Find where the given text appears and provide that cell's center as (x, y) coordinate. 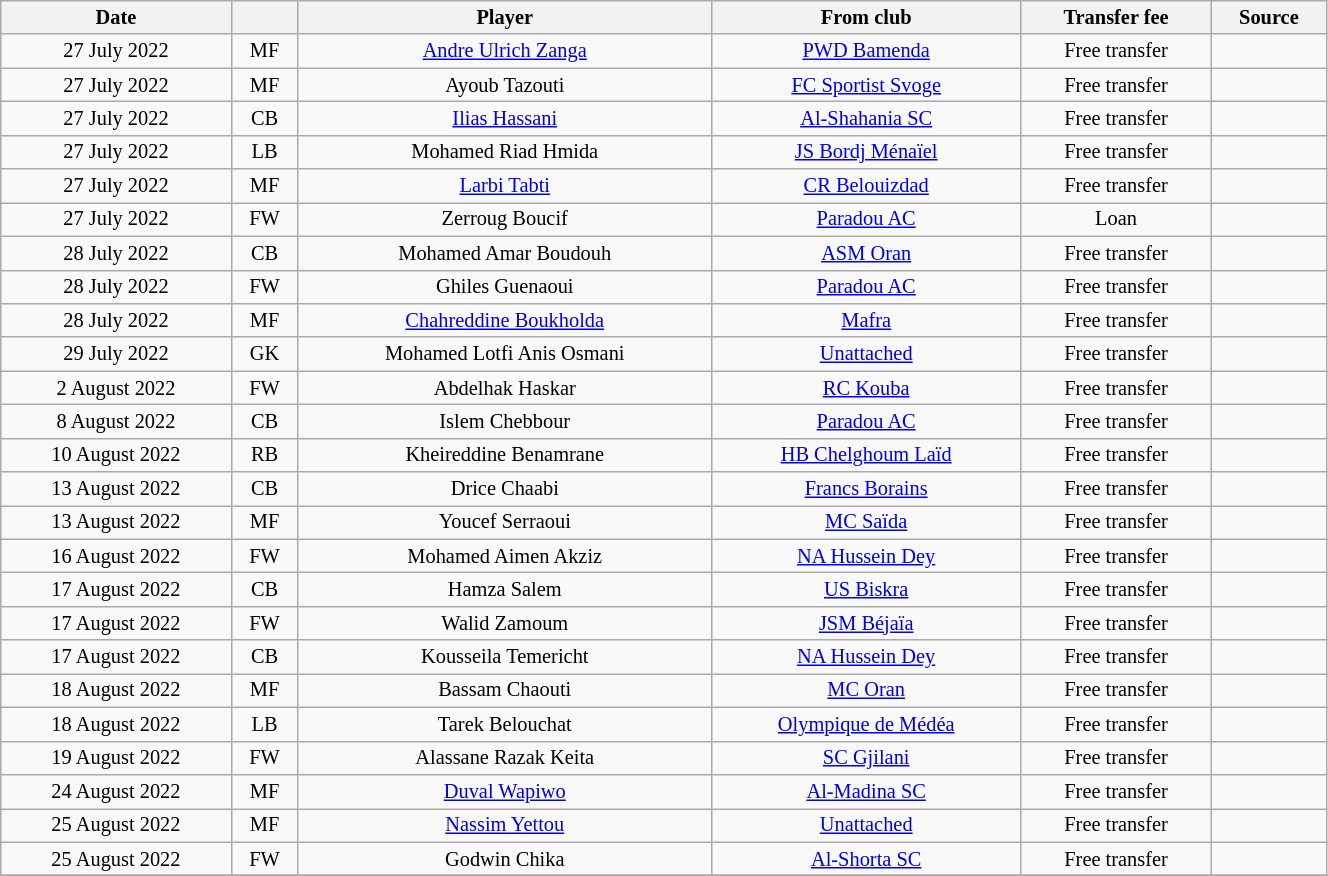
Mohamed Riad Hmida (505, 152)
ASM Oran (866, 253)
MC Oran (866, 690)
Alassane Razak Keita (505, 758)
Mohamed Aimen Akziz (505, 556)
29 July 2022 (116, 354)
Islem Chebbour (505, 421)
Loan (1116, 219)
Mafra (866, 320)
Source (1268, 17)
Walid Zamoum (505, 623)
HB Chelghoum Laïd (866, 455)
PWD Bamenda (866, 51)
Zerroug Boucif (505, 219)
Kousseila Temericht (505, 657)
JSM Béjaïa (866, 623)
Andre Ulrich Zanga (505, 51)
8 August 2022 (116, 421)
2 August 2022 (116, 388)
Kheireddine Benamrane (505, 455)
Bassam Chaouti (505, 690)
Francs Borains (866, 489)
Mohamed Lotfi Anis Osmani (505, 354)
Ilias Hassani (505, 118)
Godwin Chika (505, 859)
RC Kouba (866, 388)
CR Belouizdad (866, 186)
Duval Wapiwo (505, 791)
RB (264, 455)
Ghiles Guenaoui (505, 287)
From club (866, 17)
Chahreddine Boukholda (505, 320)
Al-Madina SC (866, 791)
Ayoub Tazouti (505, 85)
Date (116, 17)
SC Gjilani (866, 758)
Mohamed Amar Boudouh (505, 253)
Drice Chaabi (505, 489)
Nassim Yettou (505, 825)
FC Sportist Svoge (866, 85)
Tarek Belouchat (505, 724)
10 August 2022 (116, 455)
Hamza Salem (505, 589)
Al-Shorta SC (866, 859)
Youcef Serraoui (505, 522)
JS Bordj Ménaïel (866, 152)
MC Saïda (866, 522)
GK (264, 354)
16 August 2022 (116, 556)
19 August 2022 (116, 758)
Transfer fee (1116, 17)
Olympique de Médéa (866, 724)
24 August 2022 (116, 791)
Abdelhak Haskar (505, 388)
Player (505, 17)
US Biskra (866, 589)
Larbi Tabti (505, 186)
Al-Shahania SC (866, 118)
